Output the [x, y] coordinate of the center of the cell containing the given text.  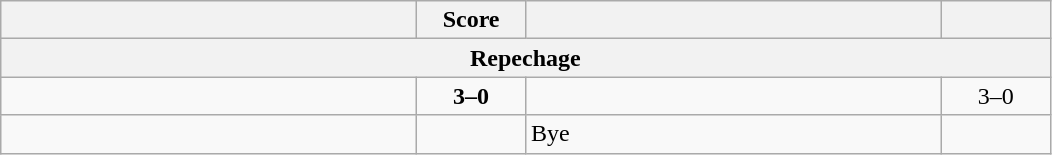
Repechage [526, 58]
Bye [733, 134]
Score [472, 20]
